Determine the (X, Y) coordinate at the center of the cell enclosing the given text.  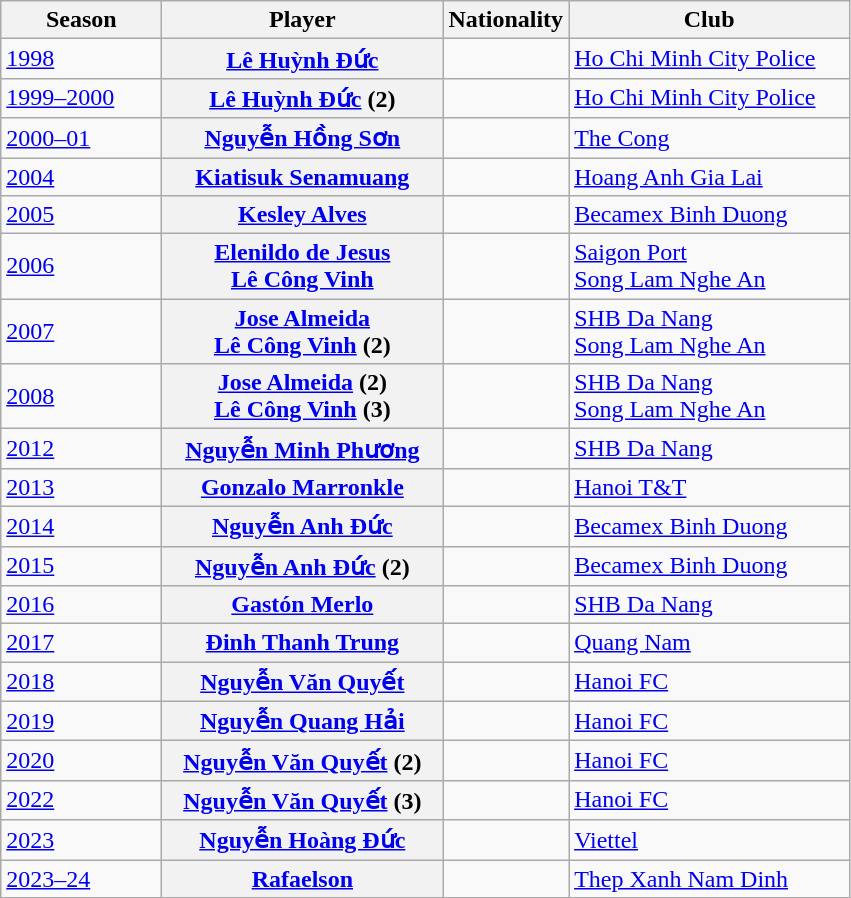
Kiatisuk Senamuang (302, 177)
2012 (82, 449)
2005 (82, 215)
Player (302, 20)
Viettel (710, 840)
Nguyễn Văn Quyết (2) (302, 761)
2008 (82, 396)
Nguyễn Minh Phương (302, 449)
Jose Almeida (2)Lê Công Vinh (3) (302, 396)
Rafaelson (302, 879)
Nguyễn Hoàng Đức (302, 840)
Club (710, 20)
Nguyễn Hồng Sơn (302, 138)
Thep Xanh Nam Dinh (710, 879)
2004 (82, 177)
2007 (82, 332)
2022 (82, 800)
Lê Huỳnh Đức (302, 59)
2006 (82, 266)
2023 (82, 840)
Kesley Alves (302, 215)
2000–01 (82, 138)
Đinh Thanh Trung (302, 643)
Nguyễn Anh Đức (2) (302, 566)
2019 (82, 721)
2016 (82, 605)
Season (82, 20)
Saigon PortSong Lam Nghe An (710, 266)
Gonzalo Marronkle (302, 487)
1998 (82, 59)
Nguyễn Văn Quyết (3) (302, 800)
Elenildo de JesusLê Công Vinh (302, 266)
2020 (82, 761)
Jose AlmeidaLê Công Vinh (2) (302, 332)
1999–2000 (82, 98)
2023–24 (82, 879)
2013 (82, 487)
Nguyễn Quang Hải (302, 721)
Lê Huỳnh Đức (2) (302, 98)
2014 (82, 526)
Nguyễn Anh Đức (302, 526)
2018 (82, 682)
2017 (82, 643)
Nguyễn Văn Quyết (302, 682)
The Cong (710, 138)
2015 (82, 566)
Hanoi T&T (710, 487)
Nationality (506, 20)
Gastón Merlo (302, 605)
Quang Nam (710, 643)
Hoang Anh Gia Lai (710, 177)
